Search for the cell housing the specified text and yield its [x, y] center coordinate. 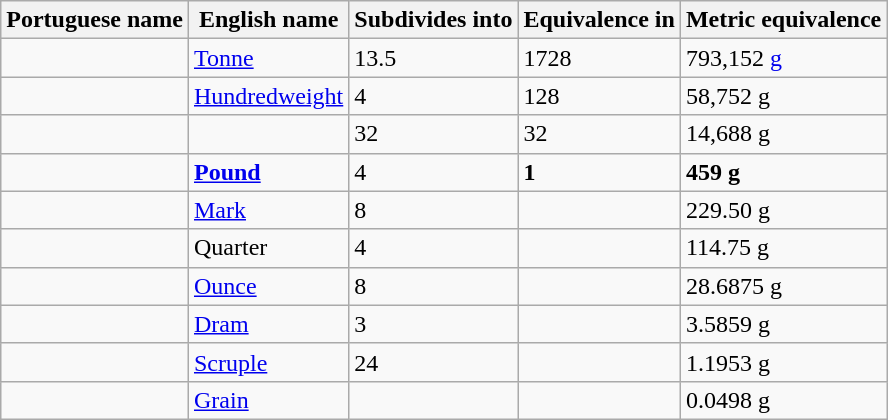
Portuguese name [95, 20]
58,752 g [783, 96]
793,152 g [783, 58]
Dram [268, 324]
229.50 g [783, 210]
3.5859 g [783, 324]
14,688 g [783, 134]
24 [434, 362]
28.6875 g [783, 286]
459 g [783, 172]
1 [599, 172]
Tonne [268, 58]
Metric equivalence [783, 20]
Pound [268, 172]
Hundredweight [268, 96]
Ounce [268, 286]
English name [268, 20]
Quarter [268, 248]
128 [599, 96]
Grain [268, 400]
114.75 g [783, 248]
Mark [268, 210]
Subdivides into [434, 20]
Equivalence in [599, 20]
13.5 [434, 58]
0.0498 g [783, 400]
1.1953 g [783, 362]
Scruple [268, 362]
3 [434, 324]
1728 [599, 58]
